Output the [x, y] coordinate of the center of the cell containing the given text.  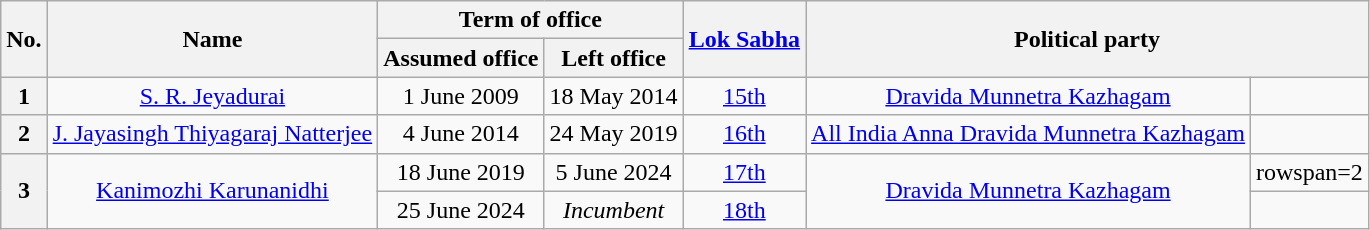
All India Anna Dravida Munnetra Kazhagam [1028, 134]
5 June 2024 [614, 172]
Lok Sabha [744, 39]
24 May 2019 [614, 134]
18 June 2019 [461, 172]
Term of office [530, 20]
Incumbent [614, 210]
17th [744, 172]
25 June 2024 [461, 210]
Name [212, 39]
18 May 2014 [614, 96]
J. Jayasingh Thiyagaraj Natterjee [212, 134]
Left office [614, 58]
1 [24, 96]
1 June 2009 [461, 96]
Political party [1088, 39]
15th [744, 96]
4 June 2014 [461, 134]
Kanimozhi Karunanidhi [212, 191]
rowspan=2 [1309, 172]
16th [744, 134]
2 [24, 134]
No. [24, 39]
18th [744, 210]
S. R. Jeyadurai [212, 96]
3 [24, 191]
Assumed office [461, 58]
